Extract the [X, Y] coordinate from the center of the cell holding the provided text.  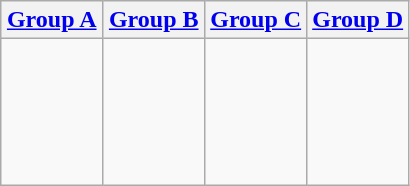
Group A [52, 20]
Group C [256, 20]
Group D [358, 20]
Group B [154, 20]
